Return (x, y) of the center of cell containing provided text 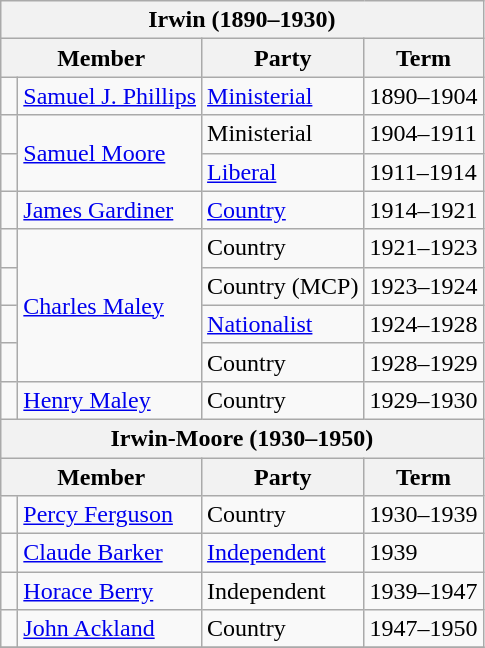
Samuel J. Phillips (110, 96)
1923–1924 (424, 286)
1930–1939 (424, 515)
1928–1929 (424, 362)
Charles Maley (110, 305)
1929–1930 (424, 400)
Claude Barker (110, 553)
Samuel Moore (110, 153)
Nationalist (283, 324)
1911–1914 (424, 172)
1921–1923 (424, 248)
Liberal (283, 172)
Percy Ferguson (110, 515)
Irwin-Moore (1930–1950) (242, 438)
Country (MCP) (283, 286)
Irwin (1890–1930) (242, 20)
1939–1947 (424, 591)
Henry Maley (110, 400)
John Ackland (110, 629)
Horace Berry (110, 591)
1947–1950 (424, 629)
James Gardiner (110, 210)
1914–1921 (424, 210)
1904–1911 (424, 134)
1890–1904 (424, 96)
1939 (424, 553)
1924–1928 (424, 324)
